Scan for the cell matching the given text and deliver its (X, Y) coordinate at center. 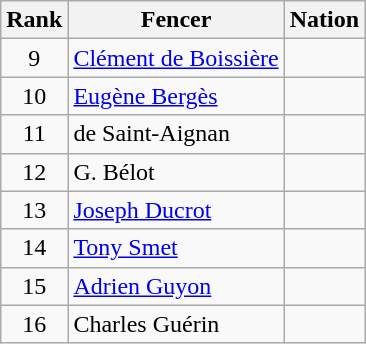
Fencer (176, 20)
Tony Smet (176, 248)
Joseph Ducrot (176, 210)
Nation (324, 20)
Charles Guérin (176, 324)
10 (34, 96)
9 (34, 58)
15 (34, 286)
Clément de Boissière (176, 58)
Rank (34, 20)
12 (34, 172)
Adrien Guyon (176, 286)
11 (34, 134)
de Saint-Aignan (176, 134)
14 (34, 248)
G. Bélot (176, 172)
13 (34, 210)
Eugène Bergès (176, 96)
16 (34, 324)
